Detect which cell encompasses the target text, then output its [X, Y] center coordinate. 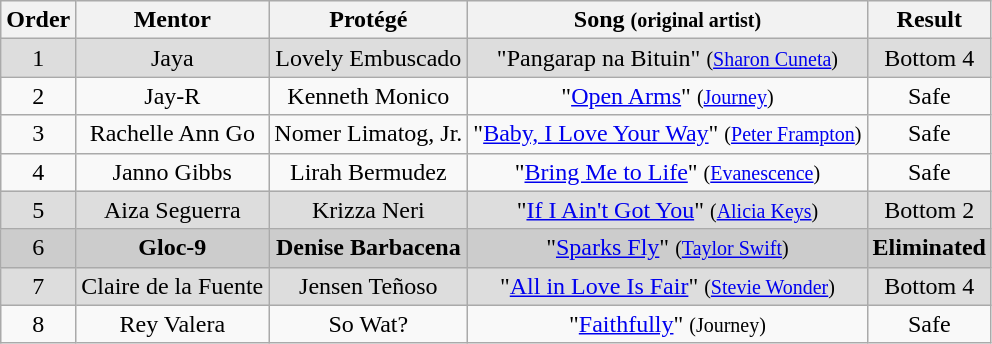
Eliminated [929, 248]
Aiza Seguerra [172, 210]
Protégé [368, 20]
Lirah Bermudez [368, 172]
So Wat? [368, 324]
Song (original artist) [668, 20]
Janno Gibbs [172, 172]
Rachelle Ann Go [172, 134]
4 [38, 172]
"All in Love Is Fair" (Stevie Wonder) [668, 286]
"Pangarap na Bituin" (Sharon Cuneta) [668, 58]
Mentor [172, 20]
"Bring Me to Life" (Evanescence) [668, 172]
"If I Ain't Got You" (Alicia Keys) [668, 210]
Kenneth Monico [368, 96]
3 [38, 134]
7 [38, 286]
Lovely Embuscado [368, 58]
2 [38, 96]
"Faithfully" (Journey) [668, 324]
1 [38, 58]
"Open Arms" (Journey) [668, 96]
Nomer Limatog, Jr. [368, 134]
Result [929, 20]
Bottom 2 [929, 210]
"Sparks Fly" (Taylor Swift) [668, 248]
Jaya [172, 58]
6 [38, 248]
Krizza Neri [368, 210]
Claire de la Fuente [172, 286]
Rey Valera [172, 324]
Denise Barbacena [368, 248]
8 [38, 324]
Jay-R [172, 96]
Gloc-9 [172, 248]
Jensen Teñoso [368, 286]
Order [38, 20]
"Baby, I Love Your Way" (Peter Frampton) [668, 134]
5 [38, 210]
